Return [X, Y] of the center of cell containing provided text 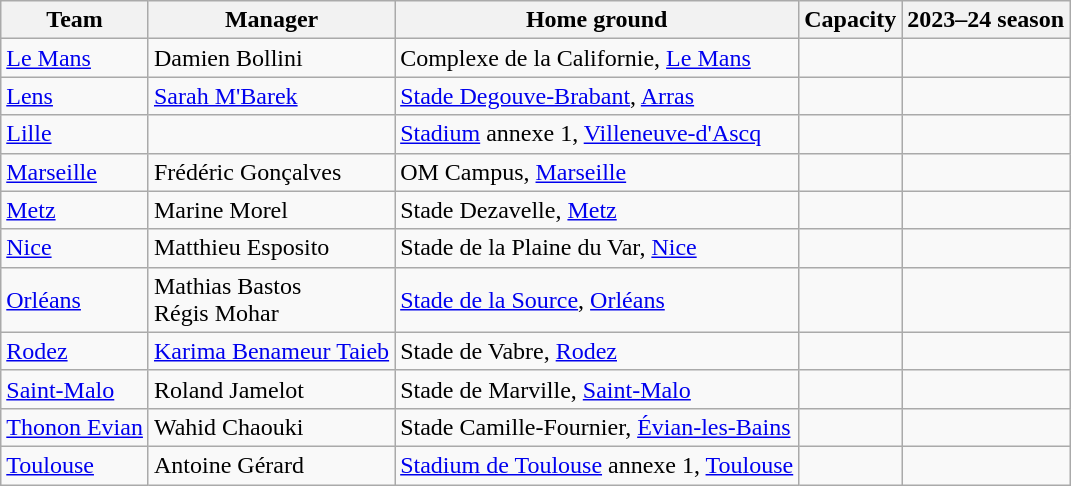
Nice [75, 248]
Stade de la Source, Orléans [597, 300]
Sarah M'Barek [271, 96]
Karima Benameur Taieb [271, 351]
Metz [75, 210]
Capacity [850, 20]
OM Campus, Marseille [597, 172]
Stade de la Plaine du Var, Nice [597, 248]
Rodez [75, 351]
Lens [75, 96]
Stade Dezavelle, Metz [597, 210]
Toulouse [75, 465]
Thonon Evian [75, 427]
Orléans [75, 300]
Complexe de la Californie, Le Mans [597, 58]
Le Mans [75, 58]
Matthieu Esposito [271, 248]
Stade de Marville, Saint-Malo [597, 389]
Lille [75, 134]
Stade de Vabre, Rodez [597, 351]
Marseille [75, 172]
Wahid Chaouki [271, 427]
Stadium de Toulouse annexe 1, Toulouse [597, 465]
Antoine Gérard [271, 465]
Manager [271, 20]
Marine Morel [271, 210]
Saint-Malo [75, 389]
Stade Camille-Fournier, Évian-les-Bains [597, 427]
Mathias BastosRégis Mohar [271, 300]
Damien Bollini [271, 58]
Frédéric Gonçalves [271, 172]
Roland Jamelot [271, 389]
Stadium annexe 1, Villeneuve-d'Ascq [597, 134]
Team [75, 20]
Stade Degouve-Brabant, Arras [597, 96]
2023–24 season [986, 20]
Home ground [597, 20]
